Pinpoint the cell where the given text exists, returning its (X, Y) midpoint coordinate. 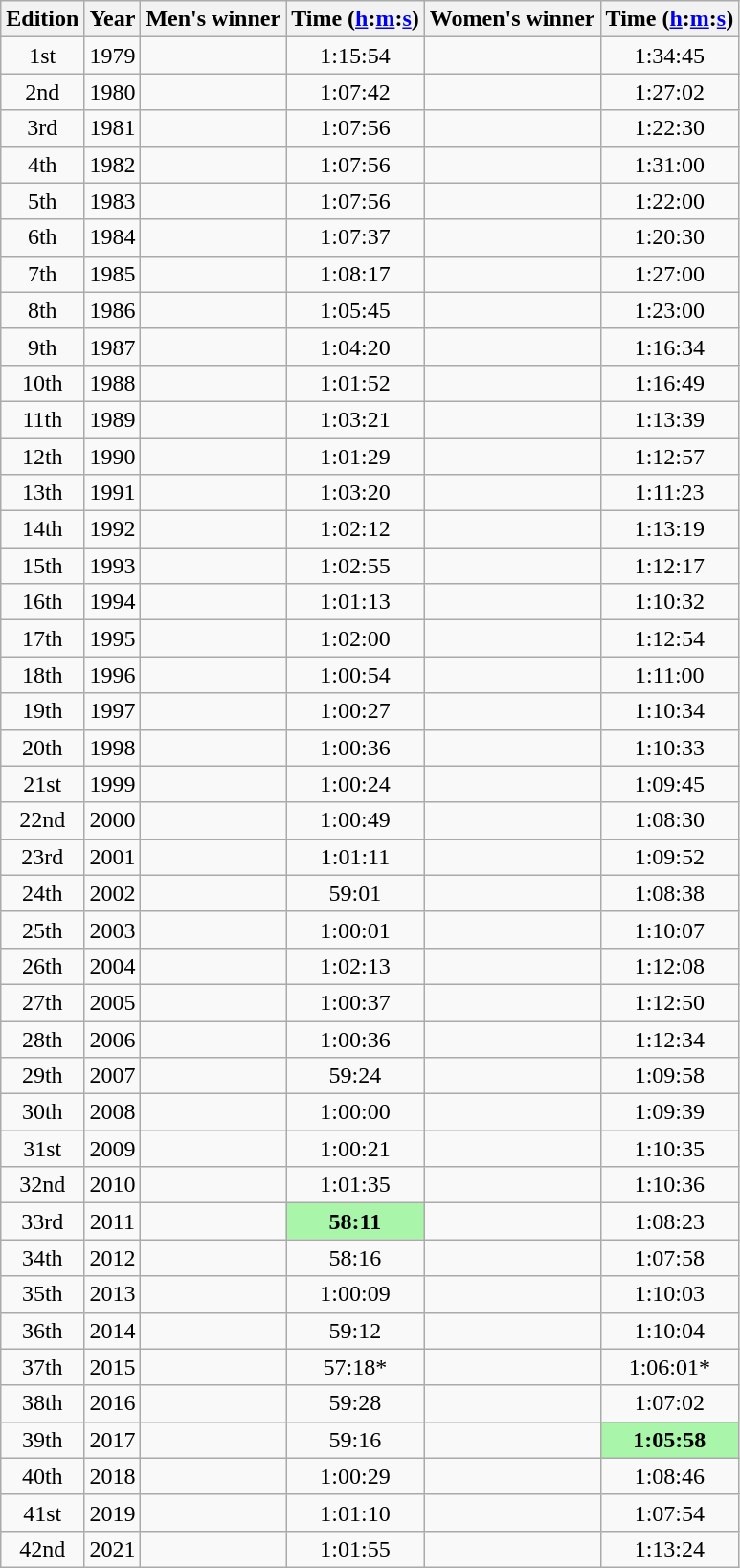
1:13:19 (670, 529)
2017 (113, 1440)
1:02:00 (356, 638)
31st (42, 1149)
2003 (113, 930)
57:18* (356, 1367)
1:11:23 (670, 493)
1:07:58 (670, 1258)
1st (42, 56)
1:01:11 (356, 857)
1:13:39 (670, 419)
23rd (42, 857)
1:01:52 (356, 383)
1:08:46 (670, 1476)
Men's winner (213, 19)
1:34:45 (670, 56)
1997 (113, 711)
1:04:20 (356, 347)
2nd (42, 92)
1:00:01 (356, 930)
1:12:50 (670, 1002)
1:01:55 (356, 1549)
39th (42, 1440)
41st (42, 1512)
33rd (42, 1221)
2001 (113, 857)
9th (42, 347)
2010 (113, 1185)
1:23:00 (670, 310)
1:10:07 (670, 930)
1:05:58 (670, 1440)
1989 (113, 419)
2008 (113, 1112)
59:01 (356, 893)
1:31:00 (670, 165)
22nd (42, 820)
1:10:03 (670, 1294)
1:01:13 (356, 602)
1:00:21 (356, 1149)
35th (42, 1294)
1:07:37 (356, 237)
1987 (113, 347)
1:27:02 (670, 92)
1991 (113, 493)
2011 (113, 1221)
1:22:00 (670, 201)
1981 (113, 128)
59:28 (356, 1403)
1:07:54 (670, 1512)
1990 (113, 457)
1979 (113, 56)
Edition (42, 19)
2018 (113, 1476)
1998 (113, 748)
15th (42, 566)
2009 (113, 1149)
29th (42, 1076)
17th (42, 638)
21st (42, 784)
1:13:24 (670, 1549)
1:00:54 (356, 675)
6th (42, 237)
1:12:17 (670, 566)
2021 (113, 1549)
1:10:33 (670, 748)
1:10:04 (670, 1331)
1:12:34 (670, 1039)
25th (42, 930)
34th (42, 1258)
1:00:00 (356, 1112)
1:12:54 (670, 638)
1982 (113, 165)
20th (42, 748)
1984 (113, 237)
59:16 (356, 1440)
1:11:00 (670, 675)
2007 (113, 1076)
1:20:30 (670, 237)
30th (42, 1112)
2019 (113, 1512)
1:00:27 (356, 711)
1992 (113, 529)
1:08:17 (356, 274)
12th (42, 457)
1:10:34 (670, 711)
1:05:45 (356, 310)
2002 (113, 893)
1986 (113, 310)
1:22:30 (670, 128)
1:02:55 (356, 566)
1:12:57 (670, 457)
1:03:20 (356, 493)
1:00:29 (356, 1476)
1985 (113, 274)
32nd (42, 1185)
2005 (113, 1002)
1:16:49 (670, 383)
24th (42, 893)
1993 (113, 566)
1:10:36 (670, 1185)
1:00:24 (356, 784)
1:10:35 (670, 1149)
1:12:08 (670, 966)
2014 (113, 1331)
Women's winner (512, 19)
58:16 (356, 1258)
40th (42, 1476)
Year (113, 19)
1:06:01* (670, 1367)
1:01:35 (356, 1185)
1:00:37 (356, 1002)
2015 (113, 1367)
1995 (113, 638)
1:03:21 (356, 419)
1:15:54 (356, 56)
4th (42, 165)
1:07:02 (670, 1403)
1:08:38 (670, 893)
11th (42, 419)
1:02:13 (356, 966)
18th (42, 675)
5th (42, 201)
1:09:58 (670, 1076)
1:10:32 (670, 602)
59:24 (356, 1076)
7th (42, 274)
2016 (113, 1403)
1:27:00 (670, 274)
2004 (113, 966)
1980 (113, 92)
58:11 (356, 1221)
2012 (113, 1258)
1:00:49 (356, 820)
16th (42, 602)
1983 (113, 201)
42nd (42, 1549)
1:09:52 (670, 857)
1988 (113, 383)
19th (42, 711)
38th (42, 1403)
1:01:10 (356, 1512)
26th (42, 966)
28th (42, 1039)
2000 (113, 820)
1:08:30 (670, 820)
1996 (113, 675)
3rd (42, 128)
2013 (113, 1294)
1999 (113, 784)
1:09:39 (670, 1112)
37th (42, 1367)
59:12 (356, 1331)
1:09:45 (670, 784)
27th (42, 1002)
1:01:29 (356, 457)
1:08:23 (670, 1221)
2006 (113, 1039)
1:16:34 (670, 347)
1:02:12 (356, 529)
1994 (113, 602)
10th (42, 383)
14th (42, 529)
1:07:42 (356, 92)
36th (42, 1331)
8th (42, 310)
1:00:09 (356, 1294)
13th (42, 493)
